Find where the given text appears and provide that cell's center as (X, Y) coordinate. 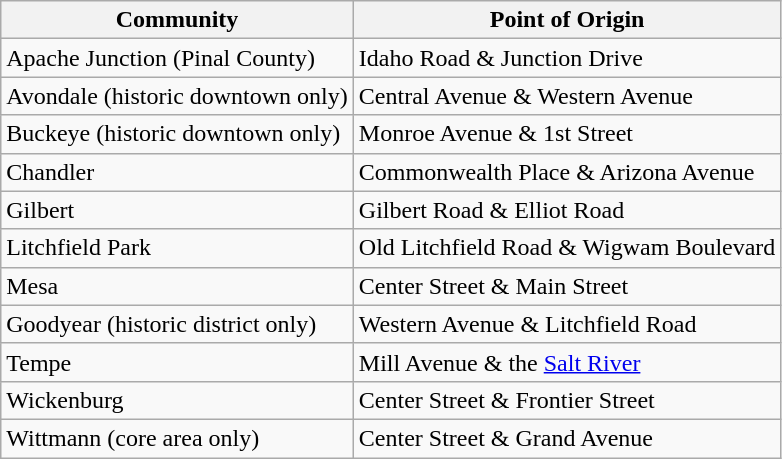
Chandler (178, 172)
Center Street & Main Street (567, 286)
Litchfield Park (178, 248)
Gilbert Road & Elliot Road (567, 210)
Center Street & Frontier Street (567, 400)
Center Street & Grand Avenue (567, 438)
Apache Junction (Pinal County) (178, 58)
Tempe (178, 362)
Western Avenue & Litchfield Road (567, 324)
Idaho Road & Junction Drive (567, 58)
Point of Origin (567, 20)
Commonwealth Place & Arizona Avenue (567, 172)
Wickenburg (178, 400)
Mill Avenue & the Salt River (567, 362)
Old Litchfield Road & Wigwam Boulevard (567, 248)
Community (178, 20)
Gilbert (178, 210)
Monroe Avenue & 1st Street (567, 134)
Wittmann (core area only) (178, 438)
Goodyear (historic district only) (178, 324)
Buckeye (historic downtown only) (178, 134)
Central Avenue & Western Avenue (567, 96)
Avondale (historic downtown only) (178, 96)
Mesa (178, 286)
